For the text-containing cell, return its midpoint in [x, y] coordinate format. 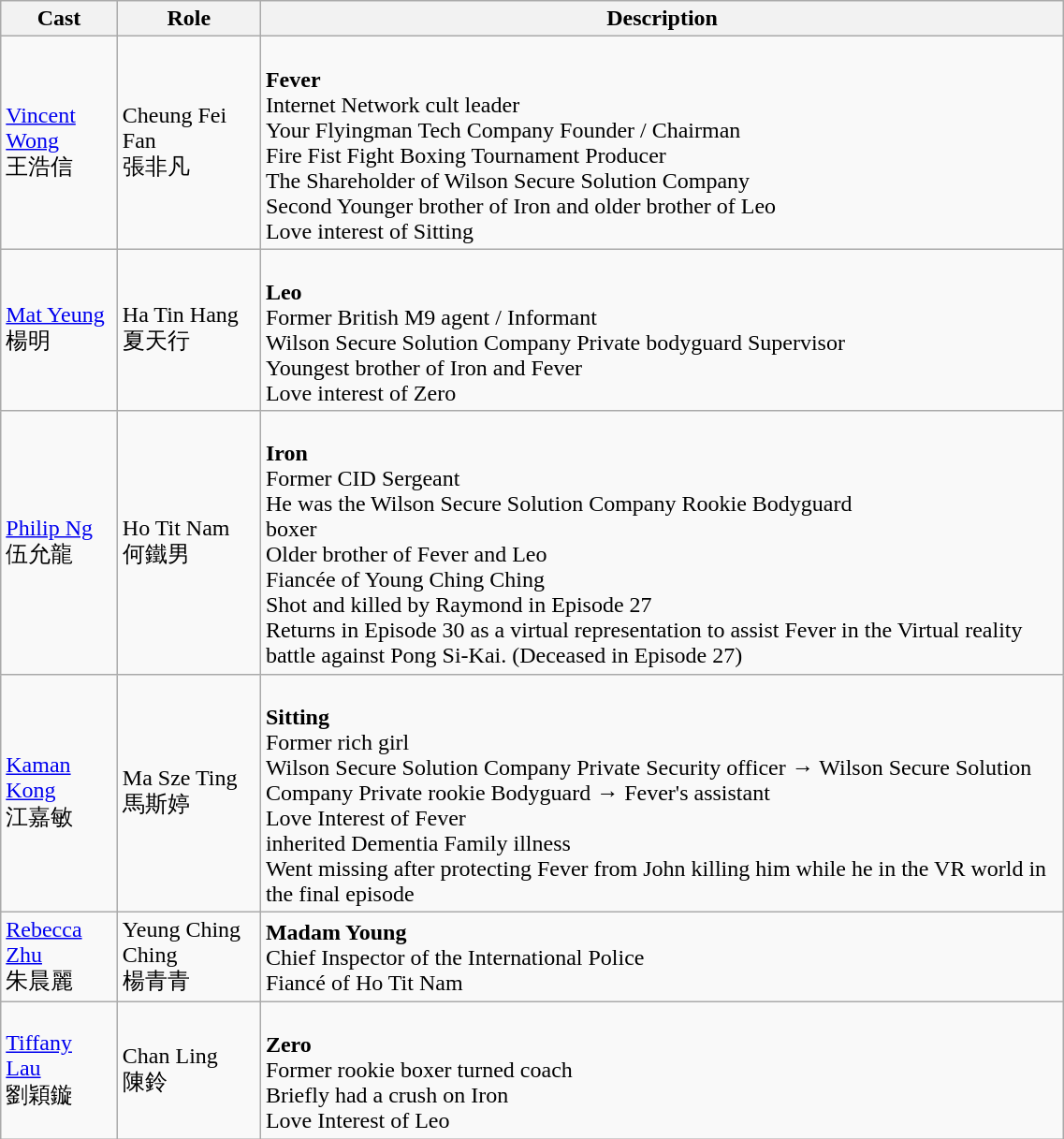
Chan Ling 陳鈴 [189, 1071]
Cast [60, 19]
Yeung Ching Ching 楊青青 [189, 956]
Role [189, 19]
Mat Yeung 楊明 [60, 329]
Ho Tit Nam 何鐵男 [189, 543]
Vincent Wong 王浩信 [60, 142]
Cheung Fei Fan 張非凡 [189, 142]
Rebecca Zhu 朱晨麗 [60, 956]
Madam Young Chief Inspector of the International Police Fiancé of Ho Tit Nam [662, 956]
Philip Ng 伍允龍 [60, 543]
Zero Former rookie boxer turned coach Briefly had a crush on Iron Love Interest of Leo [662, 1071]
Description [662, 19]
Ma Sze Ting 馬斯婷 [189, 793]
Tiffany Lau 劉穎鏇 [60, 1071]
Ha Tin Hang 夏天行 [189, 329]
Kaman Kong 江嘉敏 [60, 793]
